Return [x, y] of the center of cell containing provided text 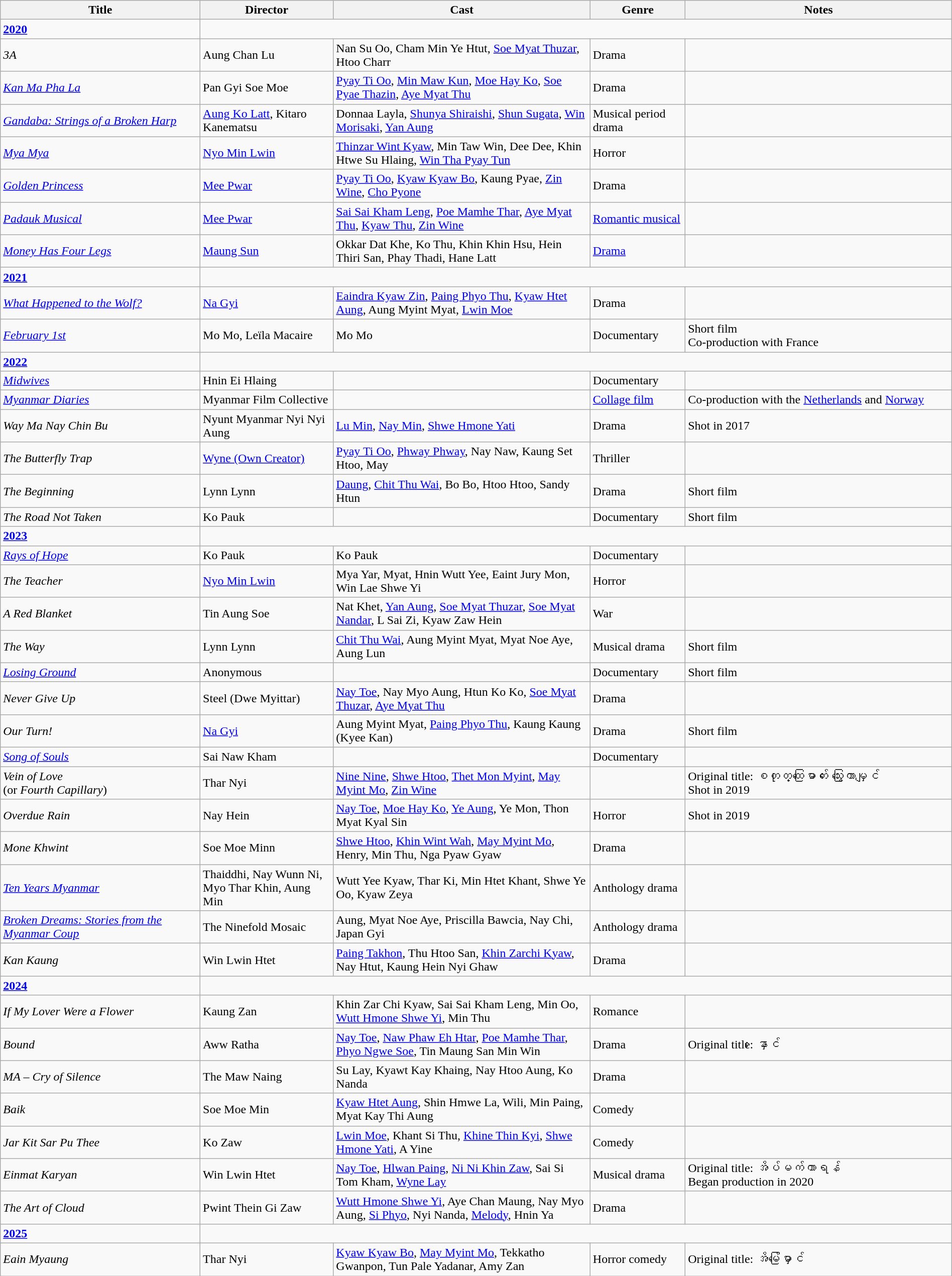
The Maw Naing [267, 1077]
Kyaw Kyaw Bo, May Myint Mo, Tekkatho Gwanpon, Tun Pale Yadanar, Amy Zan [462, 1259]
MA – Cry of Silence [100, 1077]
Thinzar Wint Kyaw, Min Taw Win, Dee Dee, Khin Htwe Su Hlaing, Win Tha Pyay Tun [462, 153]
Eain Myaung [100, 1259]
3A [100, 55]
Khin Zar Chi Kyaw, Sai Sai Kham Leng, Min Oo, Wutt Hmone Shwe Yi, Min Thu [462, 1012]
Sai Naw Kham [267, 757]
2021 [100, 277]
Okkar Dat Khe, Ko Thu, Khin Khin Hsu, Hein Thiri San, Phay Thadi, Hane Latt [462, 251]
Money Has Four Legs [100, 251]
Jar Kit Sar Pu Thee [100, 1142]
Pwint Thein Gi Zaw [267, 1208]
2020 [100, 29]
Nay Toe, Hlwan Paing, Ni Ni Khin Zaw, Sai Si Tom Kham, Wyne Lay [462, 1175]
Kyaw Htet Aung, Shin Hmwe La, Wili, Min Paing, Myat Kay Thi Aung [462, 1109]
The Butterfly Trap [100, 458]
Gandaba: Strings of a Broken Harp [100, 121]
Ten Years Myanmar [100, 888]
Pyay Ti Oo, Min Maw Kun, Moe Hay Ko, Soe Pyae Thazin, Aye Myat Thu [462, 87]
Aww Ratha [267, 1044]
Tin Aung Soe [267, 614]
Wyne (Own Creator) [267, 458]
Pyay Ti Oo, Phway Phway, Nay Naw, Kaung Set Htoo, May [462, 458]
Way Ma Nay Chin Bu [100, 426]
Daung, Chit Thu Wai, Bo Bo, Htoo Htoo, Sandy Htun [462, 491]
Lu Min, Nay Min, Shwe Hmone Yati [462, 426]
Never Give Up [100, 698]
Rays of Hope [100, 555]
Kaung Zan [267, 1012]
Romance [638, 1012]
Our Turn! [100, 730]
Shot in 2017 [818, 426]
Su Lay, Kyawt Kay Khaing, Nay Htoo Aung, Ko Nanda [462, 1077]
Mya Yar, Myat, Hnin Wutt Yee, Eaint Jury Mon, Win Lae Shwe Yi [462, 581]
Wutt Hmone Shwe Yi, Aye Chan Maung, Nay Myo Aung, Si Phyo, Nyi Nanda, Melody, Hnin Ya [462, 1208]
Vein of Love(or Fourth Capillary) [100, 783]
2025 [100, 1233]
Short filmCo-production with France [818, 336]
Original title: စတုတ္ထမြောက် သွေးကြောမျှင်Shot in 2019 [818, 783]
Thaiddhi, Nay Wunn Ni, Myo Thar Khin, Aung Min [267, 888]
Nine Nine, Shwe Htoo, Thet Mon Myint, May Myint Mo, Zin Wine [462, 783]
Nay Toe, Naw Phaw Eh Htar, Poe Mamhe Thar, Phyo Ngwe Soe, Tin Maung San Min Win [462, 1044]
Co-production with the Netherlands and Norway [818, 400]
Aung Ko Latt, Kitaro Kanematsu [267, 121]
Overdue Rain [100, 816]
Steel (Dwe Myittar) [267, 698]
The Road Not Taken [100, 517]
Thriller [638, 458]
Original title: အိပ်မက်ကာရန်Began production in 2020 [818, 1175]
Broken Dreams: Stories from the Myanmar Coup [100, 927]
Myanmar Diaries [100, 400]
Soe Moe Min [267, 1109]
Romantic musical [638, 218]
Maung Sun [267, 251]
Padauk Musical [100, 218]
Aung Myint Myat, Paing Phyo Thu, Kaung Kaung (Kyee Kan) [462, 730]
Bound [100, 1044]
Shot in 2019 [818, 816]
Original title: အိမ်မြှောင် [818, 1259]
Nat Khet, Yan Aung, Soe Myat Thuzar, Soe Myat Nandar, L Sai Zi, Kyaw Zaw Hein [462, 614]
Kan Ma Pha La [100, 87]
The Ninefold Mosaic [267, 927]
Horror comedy [638, 1259]
Soe Moe Minn [267, 848]
Anonymous [267, 672]
Nay Toe, Nay Myo Aung, Htun Ko Ko, Soe Myat Thuzar, Aye Myat Thu [462, 698]
Song of Souls [100, 757]
Lwin Moe, Khant Si Thu, Khine Thin Kyi, Shwe Hmone Yati, A Yine [462, 1142]
A Red Blanket [100, 614]
Ko Zaw [267, 1142]
Mo Mo [462, 336]
If My Lover Were a Flower [100, 1012]
Original title: နှောင် [818, 1044]
Notes [818, 10]
Eaindra Kyaw Zin, Paing Phyo Thu, Kyaw Htet Aung, Aung Myint Myat, Lwin Moe [462, 302]
Genre [638, 10]
2022 [100, 361]
Hnin Ei Hlaing [267, 381]
Midwives [100, 381]
Director [267, 10]
Golden Princess [100, 186]
Kan Kaung [100, 960]
Musical period drama [638, 121]
Pan Gyi Soe Moe [267, 87]
The Way [100, 646]
Pyay Ti Oo, Kyaw Kyaw Bo, Kaung Pyae, Zin Wine, Cho Pyone [462, 186]
Donnaa Layla, Shunya Shiraishi, Shun Sugata, Win Morisaki, Yan Aung [462, 121]
The Art of Cloud [100, 1208]
Baik [100, 1109]
Mo Mo, Leïla Macaire [267, 336]
Title [100, 10]
Einmat Karyan [100, 1175]
Losing Ground [100, 672]
Mya Mya [100, 153]
Wutt Yee Kyaw, Thar Ki, Min Htet Khant, Shwe Ye Oo, Kyaw Zeya [462, 888]
Nyunt Myanmar Nyi Nyi Aung [267, 426]
February 1st [100, 336]
Chit Thu Wai, Aung Myint Myat, Myat Noe Aye, Aung Lun [462, 646]
Shwe Htoo, Khin Wint Wah, May Myint Mo, Henry, Min Thu, Nga Pyaw Gyaw [462, 848]
Aung, Myat Noe Aye, Priscilla Bawcia, Nay Chi, Japan Gyi [462, 927]
2024 [100, 986]
Nan Su Oo, Cham Min Ye Htut, Soe Myat Thuzar, Htoo Charr [462, 55]
Mone Khwint [100, 848]
2023 [100, 536]
Cast [462, 10]
Sai Sai Kham Leng, Poe Mamhe Thar, Aye Myat Thu, Kyaw Thu, Zin Wine [462, 218]
Myanmar Film Collective [267, 400]
The Teacher [100, 581]
Aung Chan Lu [267, 55]
Paing Takhon, Thu Htoo San, Khin Zarchi Kyaw, Nay Htut, Kaung Hein Nyi Ghaw [462, 960]
Nay Toe, Moe Hay Ko, Ye Aung, Ye Mon, Thon Myat Kyal Sin [462, 816]
What Happened to the Wolf? [100, 302]
Nay Hein [267, 816]
Collage film [638, 400]
The Beginning [100, 491]
War [638, 614]
